From the cell containing the given text, extract its center point as (x, y) coordinate. 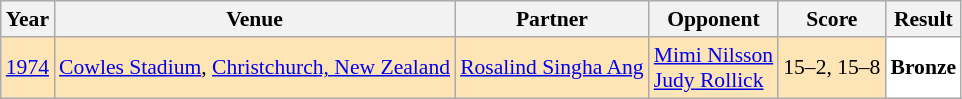
Year (28, 19)
Partner (552, 19)
Opponent (714, 19)
Cowles Stadium, Christchurch, New Zealand (254, 68)
1974 (28, 68)
Result (923, 19)
Score (832, 19)
Venue (254, 19)
Mimi Nilsson Judy Rollick (714, 68)
15–2, 15–8 (832, 68)
Rosalind Singha Ang (552, 68)
Bronze (923, 68)
